Find where the given text appears and provide that cell's center as [x, y] coordinate. 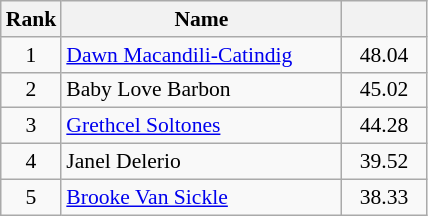
39.52 [384, 162]
44.28 [384, 126]
Janel Delerio [201, 162]
2 [32, 90]
48.04 [384, 55]
38.33 [384, 197]
Brooke Van Sickle [201, 197]
5 [32, 197]
Name [201, 19]
Baby Love Barbon [201, 90]
4 [32, 162]
Grethcel Soltones [201, 126]
1 [32, 55]
3 [32, 126]
45.02 [384, 90]
Dawn Macandili-Catindig [201, 55]
Rank [32, 19]
